Pinpoint the cell where the given text exists, returning its (X, Y) midpoint coordinate. 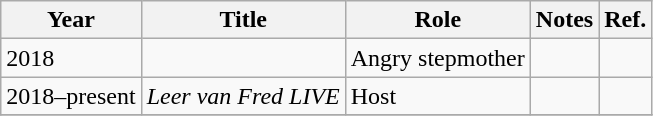
Angry stepmother (438, 58)
2018–present (71, 96)
Role (438, 20)
Year (71, 20)
Title (243, 20)
Ref. (626, 20)
Notes (564, 20)
2018 (71, 58)
Host (438, 96)
Leer van Fred LIVE (243, 96)
